For the text-containing cell, return its midpoint in [x, y] coordinate format. 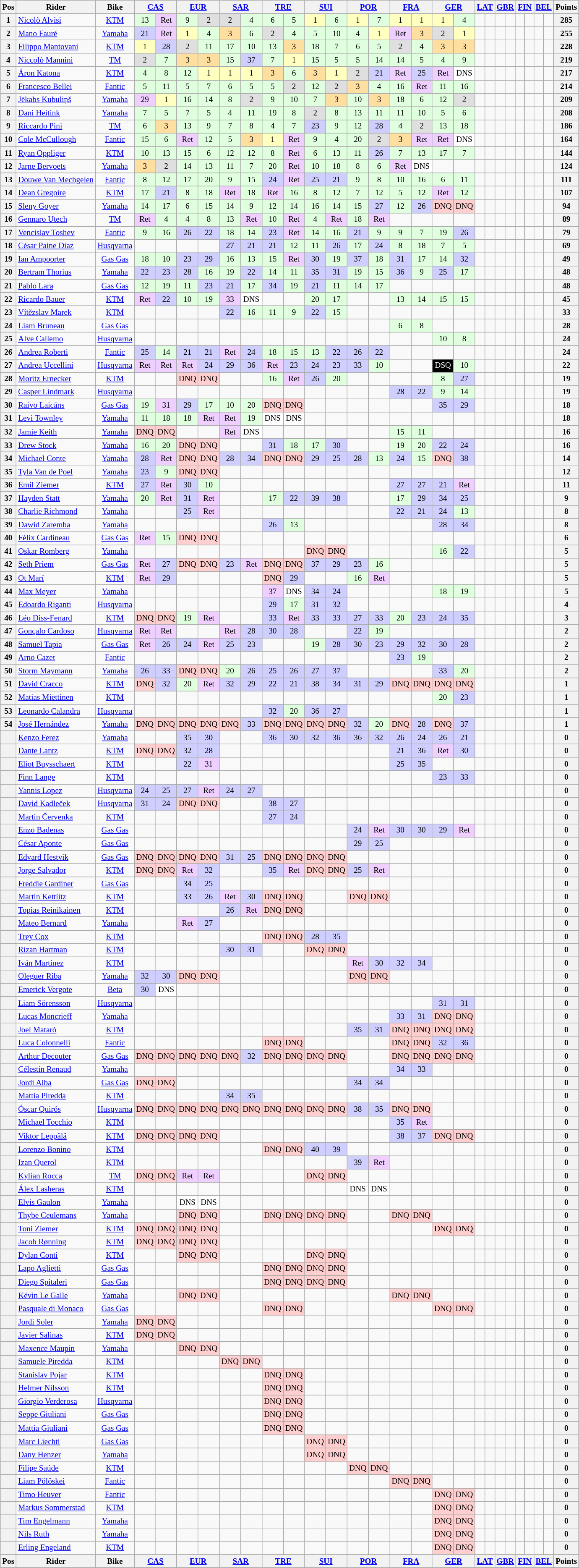
Viktor Leppälä [56, 1136]
Luca Colonnelli [56, 1043]
Rizan Hartman [56, 950]
43 [8, 578]
Seppe Giuliani [56, 1415]
219 [566, 60]
Giorgio Verderosa [56, 1402]
208 [566, 113]
69 [566, 246]
Charlie Richmond [56, 512]
Ryan Oppliger [56, 153]
Ot Marí [56, 578]
Mattia Piredda [56, 1096]
Edvard Hestvik [56, 857]
Diego Spitaleri [56, 1282]
Beta [115, 990]
José Hernández [56, 724]
Martin Červenka [56, 817]
Lucas Moncrieff [56, 1016]
Sleny Goyer [56, 206]
Francesco Bellei [56, 86]
Eliot Buysschaert [56, 764]
Liam Bruneau [56, 326]
89 [566, 220]
Marc Liechti [56, 1442]
Ian Ampoorter [56, 259]
César Aponte [56, 844]
144 [566, 153]
Maxence Maupin [56, 1348]
79 [566, 233]
Dante Lantz [56, 751]
Ricardo Bauer [56, 299]
David Kadleček [56, 804]
94 [566, 206]
Erling Engeland [56, 1548]
Oleguer Riba [56, 976]
Mateo Bernard [56, 924]
Martin Kettlitz [56, 897]
Matias Miettinen [56, 698]
46 [8, 618]
54 [8, 724]
Tim Engelmann [56, 1521]
Bertram Thorius [56, 272]
228 [566, 47]
Yannis Lopez [56, 791]
Álex Lasheras [56, 1189]
Jacob Rønning [56, 1242]
Stanislav Pojar [56, 1375]
Gennaro Utech [56, 220]
Óscar Quirós [56, 1110]
Douwe Van Mechgelen [56, 180]
Freddie Gardiner [56, 884]
209 [566, 100]
Vítězslav Marek [56, 312]
Áron Katona [56, 73]
Jordi Alba [56, 1083]
Topias Reinikainen [56, 910]
Samuel Tapia [56, 644]
111 [566, 180]
Pasquale di Monaco [56, 1309]
Oskar Romberg [56, 552]
Célestin Renaud [56, 1070]
214 [566, 86]
217 [566, 73]
Hayden Statt [56, 498]
Finn Lange [56, 777]
Edoardo Riganti [56, 605]
Casper Lindmark [56, 392]
186 [566, 126]
Emil Ziemer [56, 485]
Samuele Piredda [56, 1362]
Thybe Ceulemans [56, 1216]
Trey Cox [56, 937]
Izan Querol [56, 1162]
255 [566, 34]
53 [8, 711]
Félix Cardineau [56, 538]
Lapo Aglietti [56, 1269]
Elvis Gaulon [56, 1202]
Jamie Keith [56, 432]
Nils Ruth [56, 1534]
Tyla Van de Poel [56, 472]
Filipe Saúde [56, 1468]
124 [566, 166]
Liam Pölöskei [56, 1482]
Joel Mataró [56, 1030]
Dany Henzer [56, 1455]
Niccolò Mannini [56, 60]
Javier Salinas [56, 1335]
Mattia Giuliani [56, 1428]
Cole McCullough [56, 140]
41 [8, 552]
Arno Cazet [56, 658]
Kylian Rocca [56, 1176]
Riccardo Pini [56, 126]
Andrea Roberti [56, 352]
Toni Ziemer [56, 1229]
David Cracco [56, 684]
Dawid Zaremba [56, 525]
Levi Townley [56, 419]
Kévin Le Galle [56, 1296]
Pablo Lara [56, 286]
50 [8, 671]
Emerick Vergote [56, 990]
Mano Fauré [56, 34]
Dani Heitink [56, 113]
Nicolò Alvisi [56, 20]
44 [8, 592]
Filippo Mantovani [56, 47]
Kenzo Ferez [56, 738]
Iván Martínez [56, 963]
Liam Sörensson [56, 1003]
47 [8, 631]
Helmer Nilsson [56, 1388]
164 [566, 140]
Arthur Decouter [56, 1056]
César Paine Díaz [56, 246]
Dylan Conti [56, 1256]
Michael Tocchio [56, 1123]
Léo Diss-Fenard [56, 618]
DSQ [443, 366]
Michael Conte [56, 458]
Storm Maymann [56, 671]
Max Meyer [56, 592]
285 [566, 20]
Jorge Salvador [56, 870]
52 [8, 698]
Enzo Badenas [56, 830]
107 [566, 193]
Alve Callemo [56, 339]
Timo Heuver [56, 1495]
Jēkabs Kubuliņš [56, 100]
Moritz Ernecker [56, 379]
Drew Stock [56, 445]
Raivo Laicāns [56, 406]
Leonardo Calandra [56, 711]
Jordi Soler [56, 1322]
Vencislav Toshev [56, 233]
Markus Sommerstad [56, 1508]
Seth Priem [56, 565]
Gonçalo Cardoso [56, 631]
51 [8, 684]
Dean Gregoire [56, 193]
42 [8, 565]
Lorenzo Bonino [56, 1149]
Andrea Uccellini [56, 366]
Jarne Bervoets [56, 166]
